Pinpoint the cell where the given text exists, returning its [x, y] midpoint coordinate. 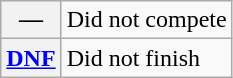
— [31, 20]
Did not finish [146, 58]
DNF [31, 58]
Did not compete [146, 20]
